Pinpoint the cell where the given text exists, returning its [X, Y] midpoint coordinate. 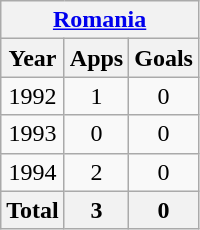
3 [96, 210]
Apps [96, 58]
Year [33, 58]
2 [96, 172]
1993 [33, 134]
Total [33, 210]
1992 [33, 96]
1994 [33, 172]
1 [96, 96]
Goals [164, 58]
Romania [100, 20]
